Detect which cell encompasses the target text, then output its [X, Y] center coordinate. 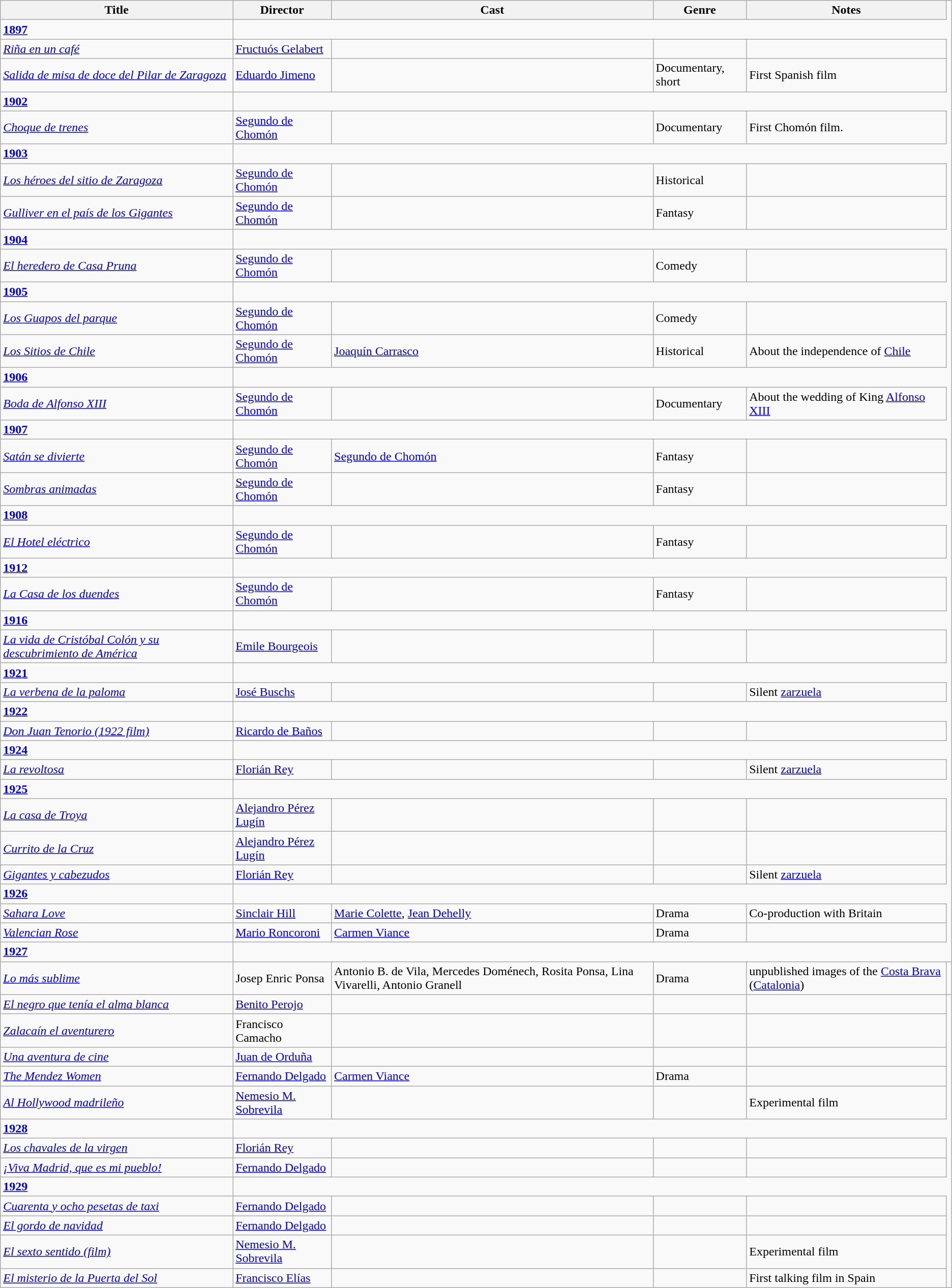
Cuarenta y ocho pesetas de taxi [117, 1206]
Fructuós Gelabert [282, 49]
El Hotel eléctrico [117, 541]
La Casa de los duendes [117, 594]
Antonio B. de Vila, Mercedes Doménech, Rosita Ponsa, Lina Vivarelli, Antonio Granell [492, 978]
Francisco Elías [282, 1278]
1924 [117, 750]
El misterio de la Puerta del Sol [117, 1278]
Genre [700, 10]
Emile Bourgeois [282, 646]
1921 [117, 672]
About the independence of Chile [846, 351]
Francisco Camacho [282, 1031]
La casa de Troya [117, 815]
Boda de Alfonso XIII [117, 404]
Sinclair Hill [282, 913]
1916 [117, 620]
Los Guapos del parque [117, 317]
First talking film in Spain [846, 1278]
1908 [117, 515]
Sahara Love [117, 913]
Benito Perojo [282, 1004]
José Buschs [282, 692]
First Chomón film. [846, 127]
1922 [117, 711]
1928 [117, 1129]
Una aventura de cine [117, 1057]
1897 [117, 30]
Juan de Orduña [282, 1057]
El gordo de navidad [117, 1225]
Marie Colette, Jean Dehelly [492, 913]
1904 [117, 239]
¡Viva Madrid, que es mi pueblo! [117, 1167]
The Mendez Women [117, 1076]
La revoltosa [117, 770]
Los chavales de la virgen [117, 1148]
Los Sitios de Chile [117, 351]
El heredero de Casa Pruna [117, 266]
Sombras animadas [117, 489]
Currito de la Cruz [117, 848]
1925 [117, 789]
First Spanish film [846, 75]
Al Hollywood madrileño [117, 1102]
unpublished images of the Costa Brava (Catalonia) [846, 978]
Joaquín Carrasco [492, 351]
Gulliver en el país de los Gigantes [117, 213]
About the wedding of King Alfonso XIII [846, 404]
Ricardo de Baños [282, 731]
Riña en un café [117, 49]
Zalacaín el aventurero [117, 1031]
Los héroes del sitio de Zaragoza [117, 180]
Choque de trenes [117, 127]
1912 [117, 568]
Cast [492, 10]
Josep Enric Ponsa [282, 978]
El negro que tenía el alma blanca [117, 1004]
Lo más sublime [117, 978]
1926 [117, 894]
La verbena de la paloma [117, 692]
Gigantes y cabezudos [117, 874]
1902 [117, 101]
Director [282, 10]
Title [117, 10]
El sexto sentido (film) [117, 1251]
Notes [846, 10]
La vida de Cristóbal Colón y su descubrimiento de América [117, 646]
Don Juan Tenorio (1922 film) [117, 731]
Eduardo Jimeno [282, 75]
Mario Roncoroni [282, 932]
1927 [117, 952]
1905 [117, 291]
Documentary, short [700, 75]
1929 [117, 1187]
Salida de misa de doce del Pilar de Zaragoza [117, 75]
Co-production with Britain [846, 913]
1906 [117, 377]
1907 [117, 430]
Valencian Rose [117, 932]
Satán se divierte [117, 456]
1903 [117, 154]
